Determine the (X, Y) coordinate at the center of the cell enclosing the given text.  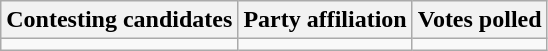
Votes polled (480, 20)
Contesting candidates (120, 20)
Party affiliation (325, 20)
